Scan for the cell matching the given text and deliver its (x, y) coordinate at center. 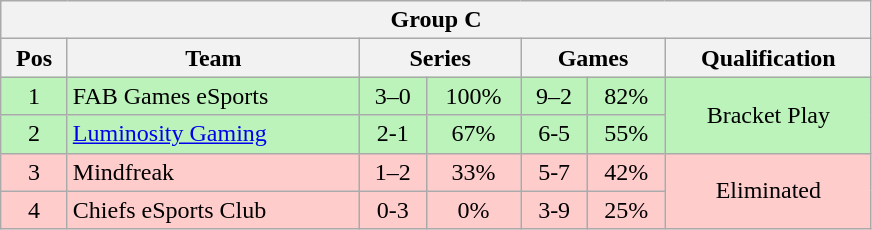
Chiefs eSports Club (213, 210)
1 (34, 96)
82% (626, 96)
Pos (34, 58)
0-3 (392, 210)
33% (474, 172)
25% (626, 210)
1–2 (392, 172)
3 (34, 172)
Series (440, 58)
9–2 (554, 96)
42% (626, 172)
55% (626, 134)
Team (213, 58)
5-7 (554, 172)
Luminosity Gaming (213, 134)
0% (474, 210)
Mindfreak (213, 172)
4 (34, 210)
Eliminated (768, 191)
Group C (436, 20)
100% (474, 96)
Bracket Play (768, 115)
FAB Games eSports (213, 96)
3-9 (554, 210)
2 (34, 134)
Qualification (768, 58)
6-5 (554, 134)
67% (474, 134)
3–0 (392, 96)
2-1 (392, 134)
Games (593, 58)
